Locate the cell with the specified text and output its [X, Y] center coordinate. 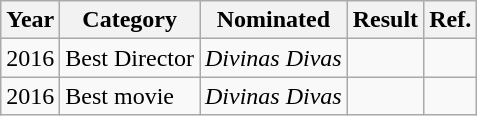
Nominated [274, 20]
Result [385, 20]
Best Director [130, 58]
Year [30, 20]
Category [130, 20]
Best movie [130, 96]
Ref. [450, 20]
